For the text-containing cell, return its midpoint in (x, y) coordinate format. 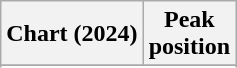
Chart (2024) (72, 34)
Peakposition (189, 34)
